Identify which cell holds the provided text, then report its [x, y] central coordinate. 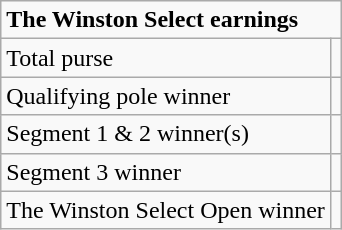
Segment 1 & 2 winner(s) [166, 134]
The Winston Select Open winner [166, 210]
Qualifying pole winner [166, 96]
Segment 3 winner [166, 172]
Total purse [166, 58]
The Winston Select earnings [172, 20]
